Find where the given text appears and provide that cell's center as (x, y) coordinate. 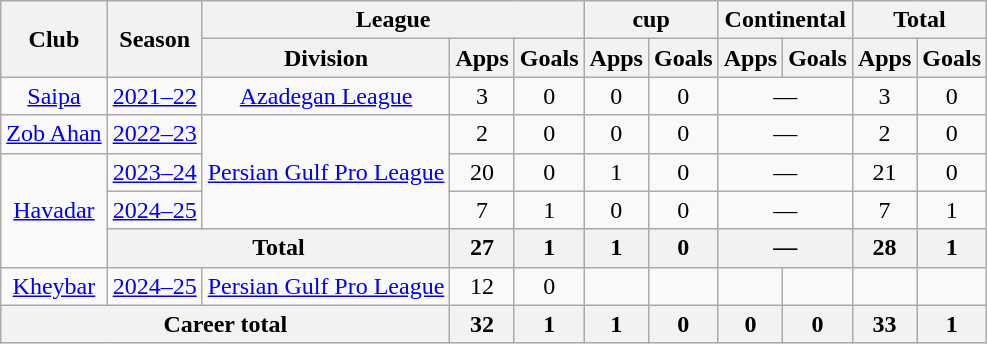
20 (482, 172)
Division (326, 58)
Season (154, 39)
Club (54, 39)
27 (482, 248)
Continental (785, 20)
Azadegan League (326, 96)
Havadar (54, 210)
2021–22 (154, 96)
12 (482, 286)
League (393, 20)
28 (884, 248)
21 (884, 172)
Saipa (54, 96)
Career total (226, 324)
2022–23 (154, 134)
32 (482, 324)
33 (884, 324)
2023–24 (154, 172)
Zob Ahan (54, 134)
cup (651, 20)
Kheybar (54, 286)
